Scan for the cell matching the given text and deliver its (X, Y) coordinate at center. 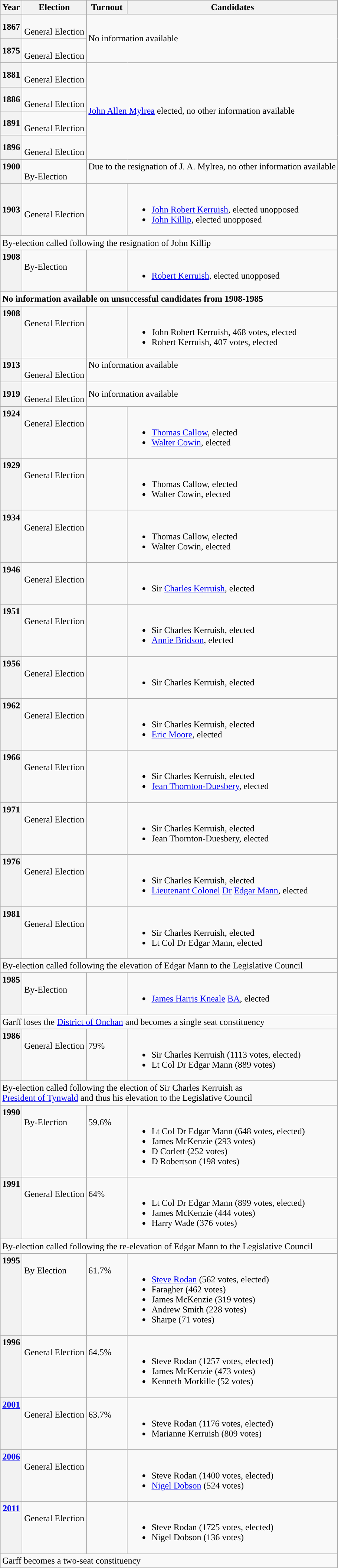
1946 (11, 583)
John Allen Mylrea elected, no other information available (212, 111)
61.7% (107, 1294)
1995 (11, 1294)
1962 (11, 724)
Election (54, 7)
Turnout (107, 7)
2006 (11, 1476)
By-election called following the re-elevation of Edgar Mann to the Legislative Council (169, 1246)
1929 (11, 484)
1875 (11, 51)
James Harris Kneale BA, elected (232, 993)
79% (107, 1055)
Sir Charles Kerruish, electedLt Col Dr Edgar Mann, elected (232, 932)
63.7% (107, 1423)
1986 (11, 1055)
Year (11, 7)
John Robert Kerruish, elected unopposedJohn Killip, elected unopposed (232, 210)
1951 (11, 630)
No information available on unsuccessful candidates from 1908-1985 (169, 299)
Steve Rodan (562 votes, elected)Faragher (462 votes)James McKenzie (319 votes)Andrew Smith (228 votes)Sharpe (71 votes) (232, 1294)
Garff loses the District of Onchan and becomes a single seat constituency (169, 1022)
Steve Rodan (1176 votes, elected)Marianne Kerruish (809 votes) (232, 1423)
By-election called following the elevation of Edgar Mann to the Legislative Council (169, 965)
2011 (11, 1528)
1903 (11, 210)
1896 (11, 147)
1991 (11, 1208)
64% (107, 1208)
1900 (11, 172)
1971 (11, 828)
1867 (11, 27)
1881 (11, 75)
Robert Kerruish, elected unopposed (232, 270)
Steve Rodan (1725 votes, elected)Nigel Dobson (136 votes) (232, 1528)
By-election called following the election of Sir Charles Kerruish asPresident of Tynwald and thus his elevation to the Legislative Council (169, 1093)
Steve Rodan (1400 votes, elected)Nigel Dobson (524 votes) (232, 1476)
Steve Rodan (1257 votes, elected)James McKenzie (473 votes)Kenneth Morkille (52 votes) (232, 1366)
1966 (11, 776)
Lt Col Dr Edgar Mann (648 votes, elected)James McKenzie (293 votes)D Corlett (252 votes)D Robertson (198 votes) (232, 1141)
1990 (11, 1141)
1924 (11, 432)
64.5% (107, 1366)
1985 (11, 993)
1919 (11, 395)
Sir Charles Kerruish, electedLieutenant Colonel Dr Edgar Mann, elected (232, 880)
1934 (11, 536)
By-election called following the resignation of John Killip (169, 243)
Garff becomes a two-seat constituency (169, 1561)
1956 (11, 678)
Sir Charles Kerruish, electedAnnie Bridson, elected (232, 630)
1976 (11, 880)
Sir Charles Kerruish (1113 votes, elected)Lt Col Dr Edgar Mann (889 votes) (232, 1055)
John Robert Kerruish, 468 votes, electedRobert Kerruish, 407 votes, elected (232, 332)
Due to the resignation of J. A. Mylrea, no other information available (212, 172)
1886 (11, 99)
1996 (11, 1366)
Candidates (232, 7)
1891 (11, 123)
Sir Charles Kerruish, electedEric Moore, elected (232, 724)
Lt Col Dr Edgar Mann (899 votes, elected)James McKenzie (444 votes)Harry Wade (376 votes) (232, 1208)
1981 (11, 932)
By Election (54, 1294)
1913 (11, 370)
2001 (11, 1423)
59.6% (107, 1141)
